Capture the cell that displays the provided text and extract its (x, y) central coordinate. 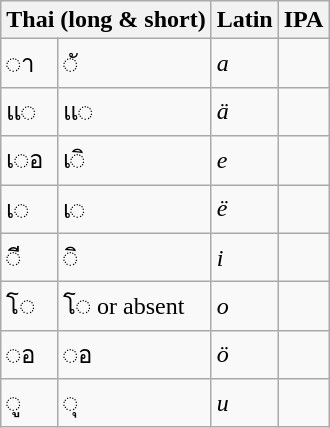
◌ู (29, 404)
เ◌อ (29, 160)
◌า (29, 64)
◌ี (29, 258)
◌ั (134, 64)
โ◌ (29, 306)
เ◌ิ (134, 160)
◌ิ (134, 258)
i (244, 258)
a (244, 64)
u (244, 404)
o (244, 306)
Thai (long & short) (106, 20)
IPA (304, 20)
ë (244, 208)
◌ุ (134, 404)
e (244, 160)
Latin (244, 20)
ä (244, 112)
ö (244, 354)
โ◌ or absent (134, 306)
